Search for the cell housing the specified text and yield its [x, y] center coordinate. 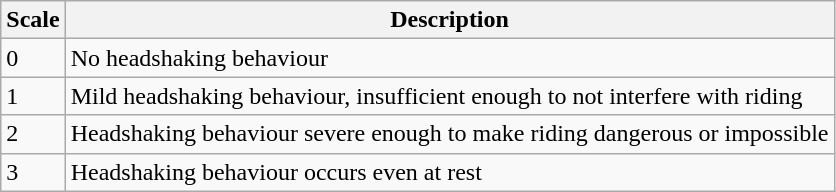
2 [33, 134]
Description [450, 20]
3 [33, 172]
0 [33, 58]
Scale [33, 20]
Headshaking behaviour occurs even at rest [450, 172]
Mild headshaking behaviour, insufficient enough to not interfere with riding [450, 96]
1 [33, 96]
Headshaking behaviour severe enough to make riding dangerous or impossible [450, 134]
No headshaking behaviour [450, 58]
